Return (X, Y) of the center of cell containing provided text 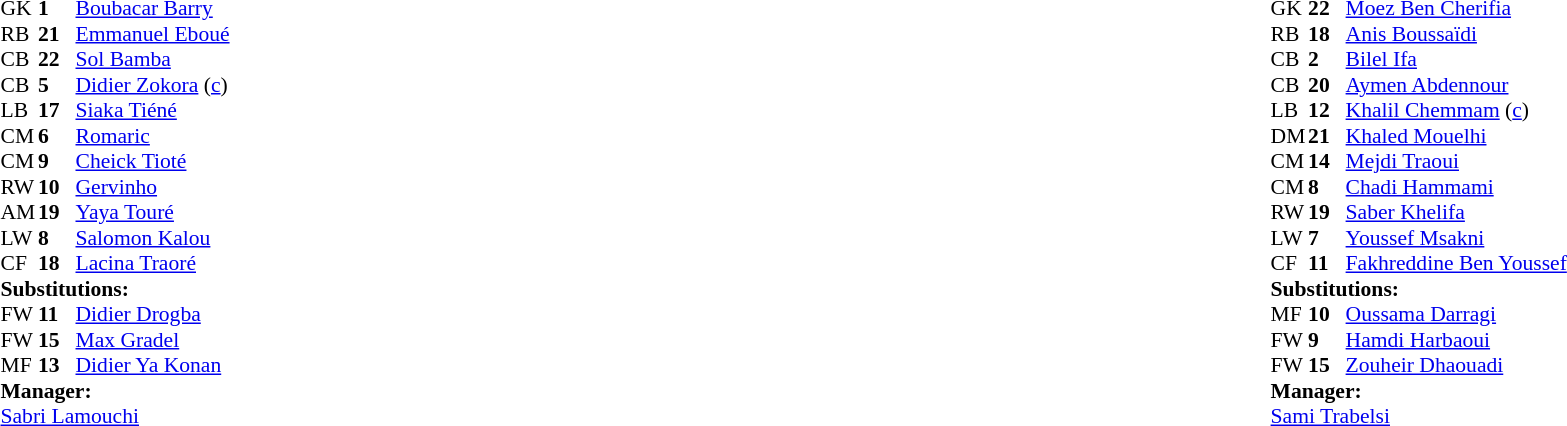
2 (1327, 59)
Zouheir Dhaouadi (1456, 365)
Gervinho (153, 187)
Siaka Tiéné (153, 111)
Khaled Mouelhi (1456, 136)
14 (1327, 161)
7 (1327, 238)
Max Gradel (153, 340)
Salomon Kalou (153, 238)
Mejdi Traoui (1456, 161)
Romaric (153, 136)
Anis Boussaïdi (1456, 34)
Fakhreddine Ben Youssef (1456, 263)
12 (1327, 111)
Oussama Darragi (1456, 315)
Cheick Tioté (153, 161)
Didier Drogba (153, 315)
Youssef Msakni (1456, 238)
Emmanuel Eboué (153, 34)
AM (19, 213)
Aymen Abdennour (1456, 85)
13 (57, 365)
Sol Bamba (153, 59)
Khalil Chemmam (c) (1456, 111)
Didier Ya Konan (153, 365)
Didier Zokora (c) (153, 85)
Lacina Traoré (153, 263)
6 (57, 136)
20 (1327, 85)
Yaya Touré (153, 213)
22 (57, 59)
DM (1290, 136)
17 (57, 111)
Bilel Ifa (1456, 59)
Hamdi Harbaoui (1456, 340)
Saber Khelifa (1456, 213)
5 (57, 85)
Chadi Hammami (1456, 187)
